Search for the cell housing the specified text and yield its (X, Y) center coordinate. 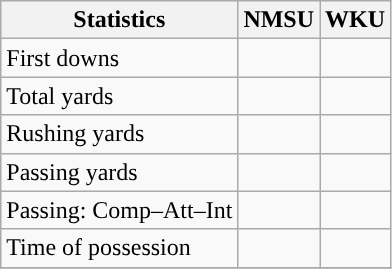
WKU (356, 20)
First downs (120, 58)
Passing: Comp–Att–Int (120, 210)
NMSU (279, 20)
Time of possession (120, 248)
Statistics (120, 20)
Passing yards (120, 172)
Total yards (120, 96)
Rushing yards (120, 134)
